Identify which cell holds the provided text, then report its (X, Y) central coordinate. 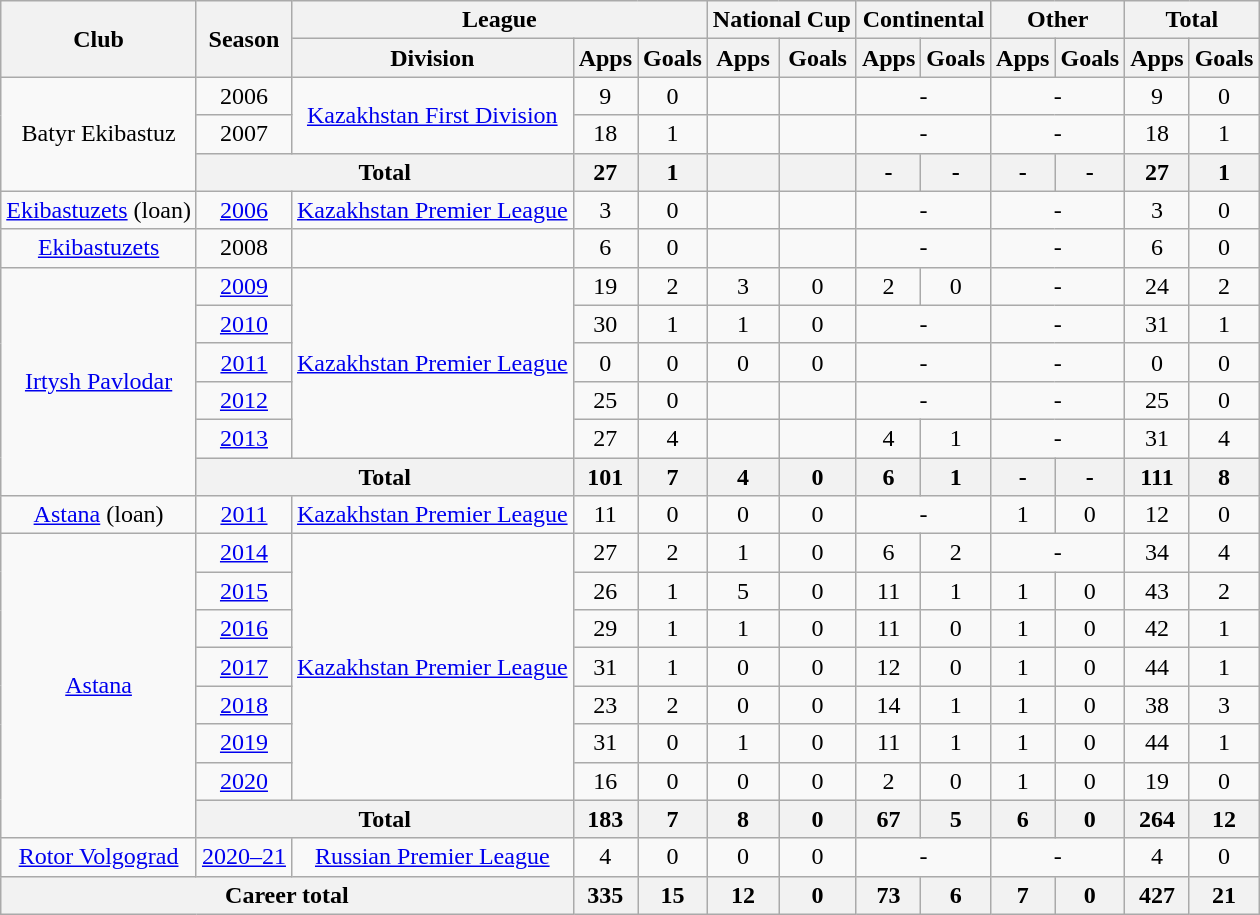
Continental (923, 20)
Kazakhstan First Division (432, 115)
Astana (loan) (99, 515)
111 (1157, 477)
14 (888, 705)
30 (605, 324)
183 (605, 819)
67 (888, 819)
2016 (244, 629)
23 (605, 705)
Ekibastuzets (loan) (99, 210)
2014 (244, 553)
335 (605, 895)
National Cup (782, 20)
2020–21 (244, 857)
43 (1157, 591)
Career total (287, 895)
Russian Premier League (432, 857)
34 (1157, 553)
Batyr Ekibastuz (99, 134)
42 (1157, 629)
38 (1157, 705)
Other (1058, 20)
Irtysh Pavlodar (99, 381)
Club (99, 39)
21 (1224, 895)
26 (605, 591)
Ekibastuzets (99, 248)
2009 (244, 286)
101 (605, 477)
Division (432, 58)
2012 (244, 400)
29 (605, 629)
24 (1157, 286)
16 (605, 781)
264 (1157, 819)
2008 (244, 248)
2010 (244, 324)
Rotor Volgograd (99, 857)
2018 (244, 705)
2015 (244, 591)
Astana (99, 686)
427 (1157, 895)
Season (244, 39)
2019 (244, 743)
League (499, 20)
2013 (244, 438)
73 (888, 895)
2020 (244, 781)
2007 (244, 134)
2017 (244, 667)
15 (673, 895)
